Extract the [X, Y] coordinate from the center of the cell holding the provided text.  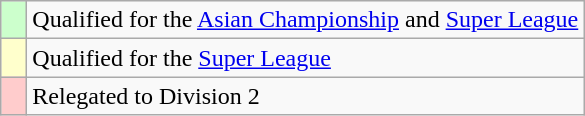
Qualified for the Super League [306, 58]
Relegated to Division 2 [306, 96]
Qualified for the Asian Championship and Super League [306, 20]
